Scan for the cell matching the given text and deliver its (x, y) coordinate at center. 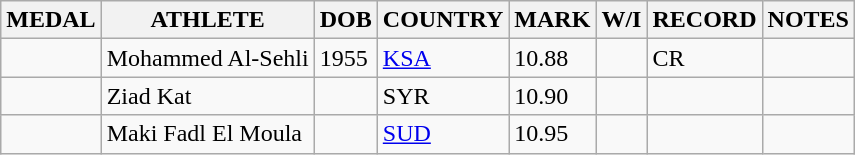
DOB (346, 20)
RECORD (704, 20)
SYR (443, 96)
SUD (443, 134)
10.95 (552, 134)
KSA (443, 58)
Maki Fadl El Moula (208, 134)
Mohammed Al-Sehli (208, 58)
Ziad Kat (208, 96)
1955 (346, 58)
CR (704, 58)
MARK (552, 20)
10.90 (552, 96)
COUNTRY (443, 20)
NOTES (808, 20)
W/I (622, 20)
MEDAL (51, 20)
10.88 (552, 58)
ATHLETE (208, 20)
